Output the (x, y) coordinate of the center of the cell containing the given text.  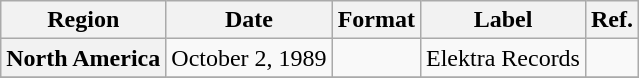
Date (249, 20)
Elektra Records (502, 58)
Region (84, 20)
October 2, 1989 (249, 58)
North America (84, 58)
Format (376, 20)
Label (502, 20)
Ref. (612, 20)
